Return the [x, y] coordinate for the center point of the cell that contains the specified text.  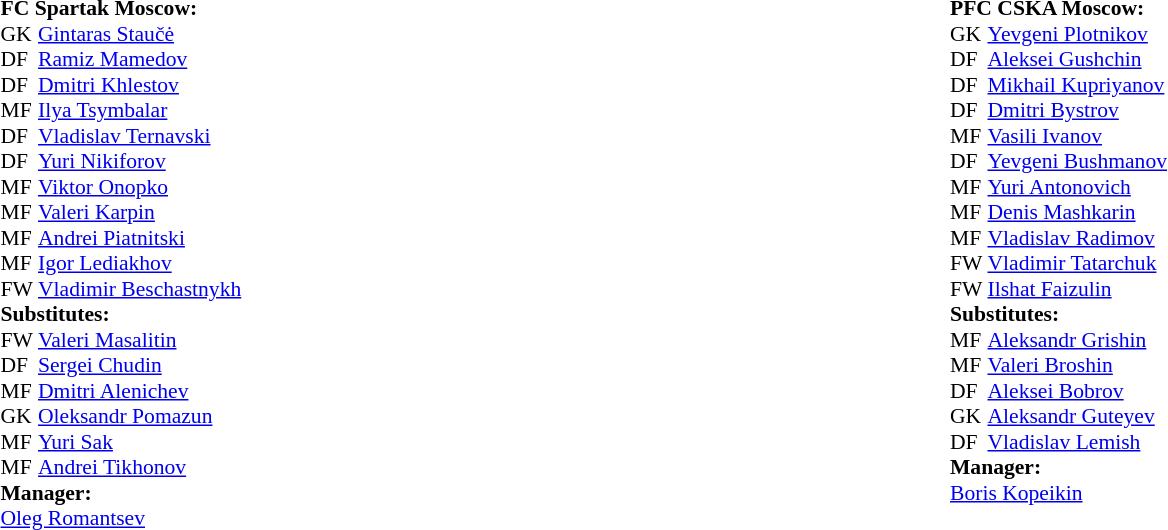
Aleksei Bobrov [1078, 391]
Vladimir Tatarchuk [1078, 263]
Vladislav Lemish [1078, 442]
Vladislav Radimov [1078, 238]
Valeri Masalitin [140, 340]
Ramiz Mamedov [140, 59]
Yuri Antonovich [1078, 187]
Valeri Karpin [140, 213]
Aleksei Gushchin [1078, 59]
Mikhail Kupriyanov [1078, 85]
Ilshat Faizulin [1078, 289]
Yuri Sak [140, 442]
Yevgeni Plotnikov [1078, 34]
Aleksandr Grishin [1078, 340]
Aleksandr Guteyev [1078, 417]
Dmitri Bystrov [1078, 111]
Dmitri Alenichev [140, 391]
Yevgeni Bushmanov [1078, 161]
Dmitri Khlestov [140, 85]
Vasili Ivanov [1078, 136]
Gintaras Staučė [140, 34]
Valeri Broshin [1078, 365]
Vladimir Beschastnykh [140, 289]
Oleksandr Pomazun [140, 417]
Sergei Chudin [140, 365]
Andrei Piatnitski [140, 238]
Denis Mashkarin [1078, 213]
Boris Kopeikin [1058, 493]
Igor Lediakhov [140, 263]
Vladislav Ternavski [140, 136]
Yuri Nikiforov [140, 161]
Andrei Tikhonov [140, 467]
Ilya Tsymbalar [140, 111]
Viktor Onopko [140, 187]
